Scan for the cell matching the given text and deliver its [X, Y] coordinate at center. 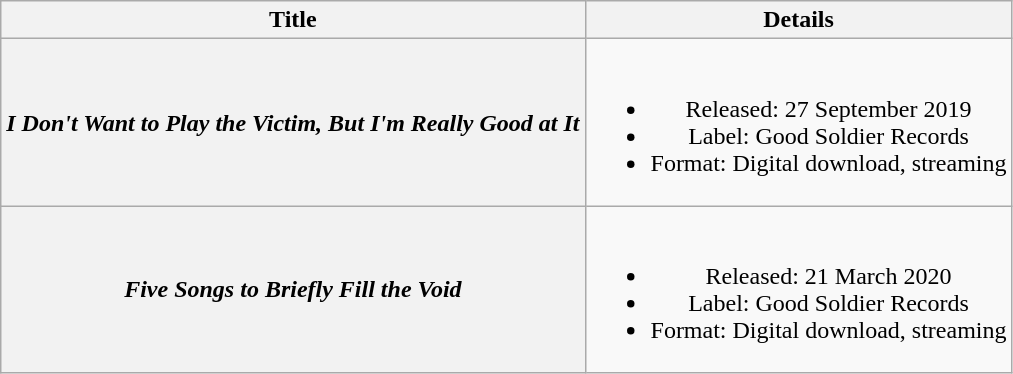
Details [798, 20]
Released: 21 March 2020Label: Good Soldier RecordsFormat: Digital download, streaming [798, 290]
I Don't Want to Play the Victim, But I'm Really Good at It [293, 122]
Title [293, 20]
Released: 27 September 2019Label: Good Soldier RecordsFormat: Digital download, streaming [798, 122]
Five Songs to Briefly Fill the Void [293, 290]
